Provide the (X, Y) coordinate of the cell's center where the given text is located.  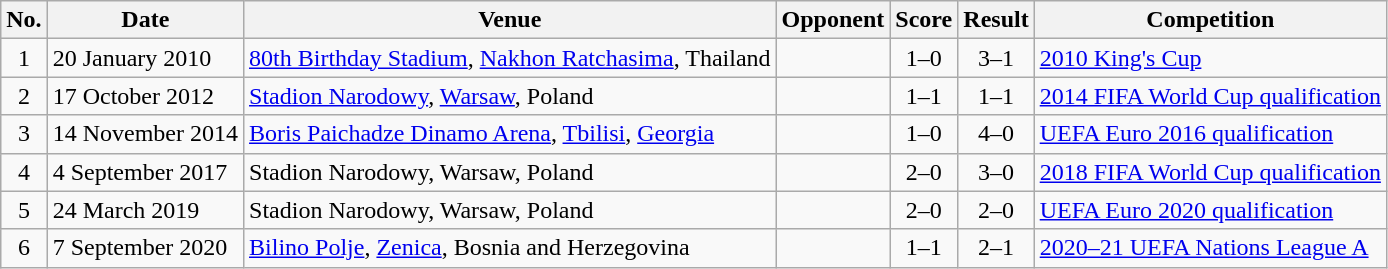
2018 FIFA World Cup qualification (1210, 172)
3 (24, 134)
2020–21 UEFA Nations League A (1210, 248)
2010 King's Cup (1210, 58)
3–1 (996, 58)
17 October 2012 (145, 96)
Bilino Polje, Zenica, Bosnia and Herzegovina (510, 248)
Venue (510, 20)
4–0 (996, 134)
4 (24, 172)
UEFA Euro 2016 qualification (1210, 134)
No. (24, 20)
Result (996, 20)
4 September 2017 (145, 172)
3–0 (996, 172)
14 November 2014 (145, 134)
20 January 2010 (145, 58)
Score (924, 20)
5 (24, 210)
Date (145, 20)
7 September 2020 (145, 248)
6 (24, 248)
2 (24, 96)
80th Birthday Stadium, Nakhon Ratchasima, Thailand (510, 58)
2–1 (996, 248)
Boris Paichadze Dinamo Arena, Tbilisi, Georgia (510, 134)
UEFA Euro 2020 qualification (1210, 210)
1 (24, 58)
Competition (1210, 20)
2014 FIFA World Cup qualification (1210, 96)
24 March 2019 (145, 210)
Opponent (833, 20)
